For the text-containing cell, return its midpoint in (x, y) coordinate format. 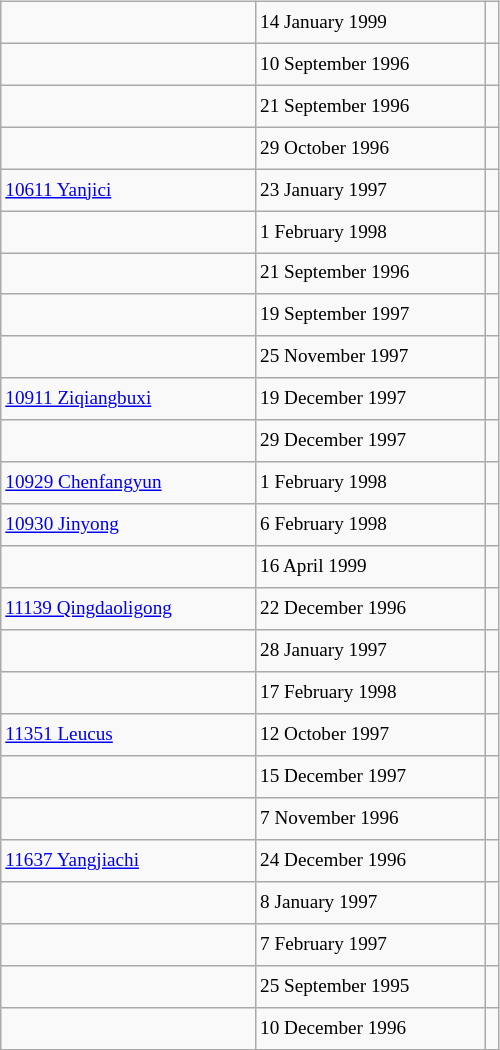
14 January 1999 (370, 22)
7 February 1997 (370, 944)
10 December 1996 (370, 1028)
10930 Jinyong (128, 525)
8 January 1997 (370, 902)
12 October 1997 (370, 735)
16 April 1999 (370, 567)
10911 Ziqiangbuxi (128, 399)
11139 Qingdaoligong (128, 609)
23 January 1997 (370, 190)
10929 Chenfangyun (128, 483)
22 December 1996 (370, 609)
11637 Yangjiachi (128, 861)
29 October 1996 (370, 148)
19 September 1997 (370, 315)
10 September 1996 (370, 64)
17 February 1998 (370, 693)
29 December 1997 (370, 441)
24 December 1996 (370, 861)
28 January 1997 (370, 651)
19 December 1997 (370, 399)
11351 Leucus (128, 735)
7 November 1996 (370, 819)
6 February 1998 (370, 525)
10611 Yanjici (128, 190)
25 September 1995 (370, 986)
15 December 1997 (370, 777)
25 November 1997 (370, 357)
